For the text-containing cell, return its midpoint in (x, y) coordinate format. 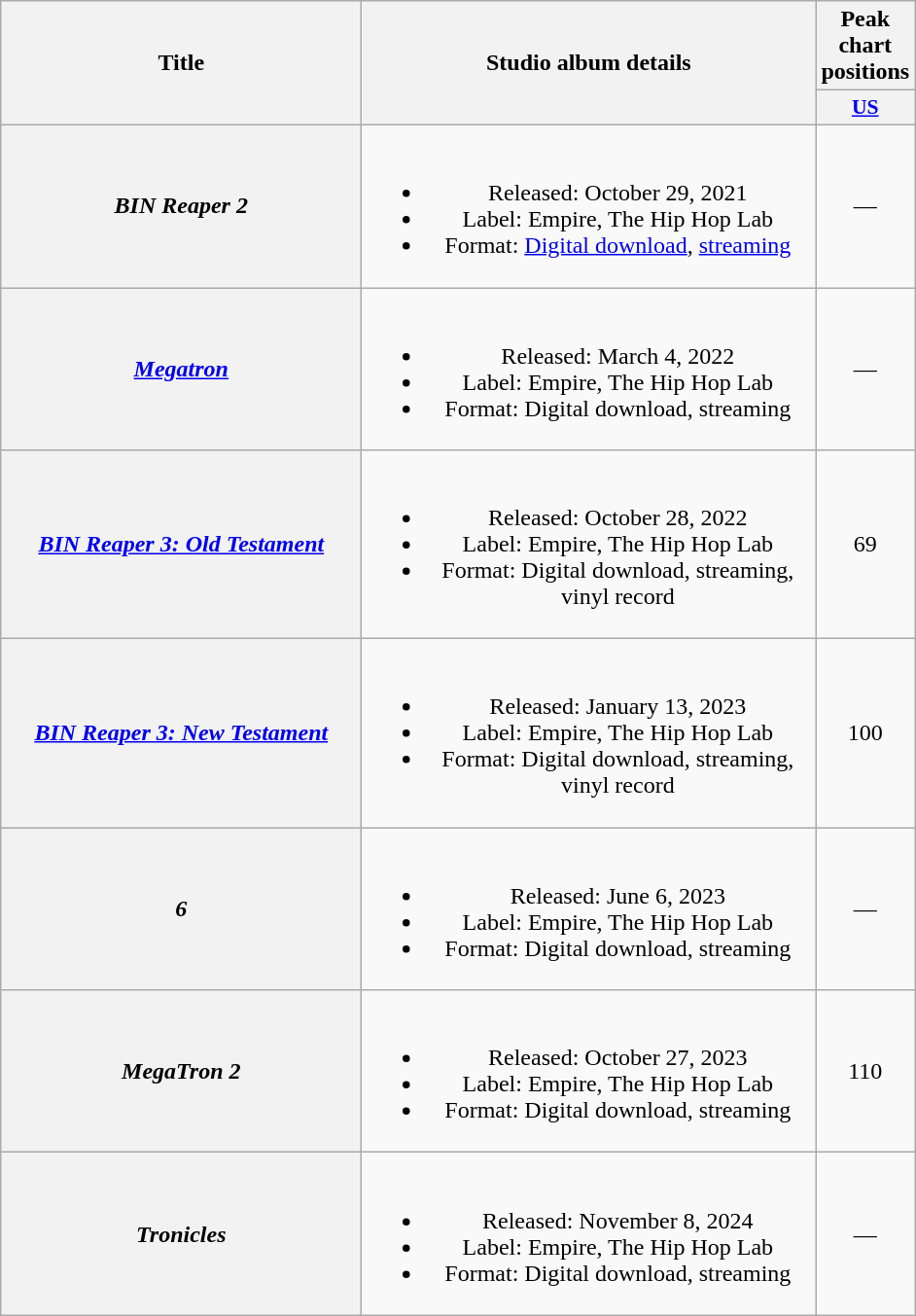
Tronicles (181, 1233)
Released: November 8, 2024Label: Empire, The Hip Hop LabFormat: Digital download, streaming (589, 1233)
Released: March 4, 2022Label: Empire, The Hip Hop LabFormat: Digital download, streaming (589, 370)
6 (181, 908)
BIN Reaper 3: New Testament (181, 733)
69 (865, 545)
110 (865, 1072)
Released: June 6, 2023Label: Empire, The Hip Hop LabFormat: Digital download, streaming (589, 908)
Released: October 28, 2022Label: Empire, The Hip Hop LabFormat: Digital download, streaming, vinyl record (589, 545)
Released: January 13, 2023Label: Empire, The Hip Hop LabFormat: Digital download, streaming, vinyl record (589, 733)
BIN Reaper 3: Old Testament (181, 545)
BIN Reaper 2 (181, 206)
US (865, 108)
Peak chart positions (865, 46)
Released: October 29, 2021Label: Empire, The Hip Hop LabFormat: Digital download, streaming (589, 206)
Title (181, 63)
Studio album details (589, 63)
Megatron (181, 370)
100 (865, 733)
MegaTron 2 (181, 1072)
Released: October 27, 2023Label: Empire, The Hip Hop LabFormat: Digital download, streaming (589, 1072)
